Pinpoint the cell where the given text exists, returning its [x, y] midpoint coordinate. 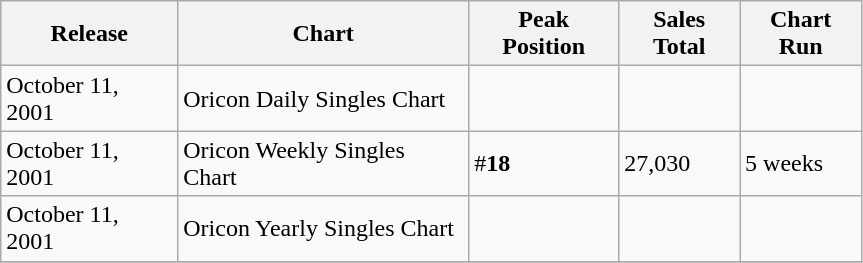
Chart Run [801, 34]
Oricon Weekly Singles Chart [324, 164]
Release [90, 34]
27,030 [680, 164]
Peak Position [544, 34]
Oricon Daily Singles Chart [324, 98]
Sales Total [680, 34]
#18 [544, 164]
Oricon Yearly Singles Chart [324, 228]
5 weeks [801, 164]
Chart [324, 34]
